Output the [x, y] coordinate of the center of the cell containing the given text.  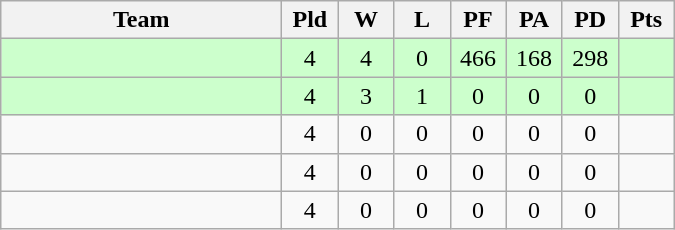
PF [478, 20]
466 [478, 58]
Pld [310, 20]
3 [366, 96]
1 [422, 96]
L [422, 20]
W [366, 20]
168 [534, 58]
Pts [646, 20]
298 [590, 58]
PA [534, 20]
Team [142, 20]
PD [590, 20]
